Return (x, y) of the center of cell containing provided text 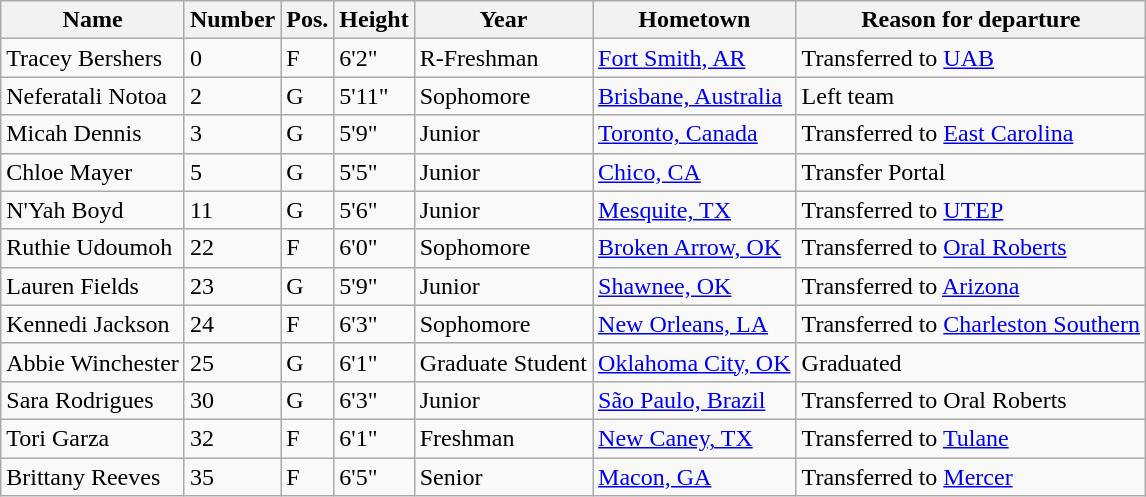
New Caney, TX (694, 438)
Ruthie Udoumoh (93, 248)
32 (232, 438)
São Paulo, Brazil (694, 400)
5'11" (374, 96)
Kennedi Jackson (93, 324)
Transferred to Arizona (970, 286)
Tori Garza (93, 438)
23 (232, 286)
Graduate Student (503, 362)
Pos. (308, 20)
Tracey Bershers (93, 58)
25 (232, 362)
Toronto, Canada (694, 134)
5'6" (374, 210)
Neferatali Notoa (93, 96)
Lauren Fields (93, 286)
3 (232, 134)
Chico, CA (694, 172)
Year (503, 20)
Hometown (694, 20)
6'2" (374, 58)
Transferred to Mercer (970, 477)
Macon, GA (694, 477)
Name (93, 20)
Senior (503, 477)
0 (232, 58)
2 (232, 96)
Broken Arrow, OK (694, 248)
Sara Rodrigues (93, 400)
New Orleans, LA (694, 324)
Chloe Mayer (93, 172)
5 (232, 172)
Left team (970, 96)
6'0" (374, 248)
Transferred to Charleston Southern (970, 324)
Freshman (503, 438)
Reason for departure (970, 20)
Height (374, 20)
6'5" (374, 477)
Graduated (970, 362)
Number (232, 20)
11 (232, 210)
Abbie Winchester (93, 362)
Brisbane, Australia (694, 96)
Fort Smith, AR (694, 58)
5'5" (374, 172)
22 (232, 248)
Shawnee, OK (694, 286)
Transferred to UTEP (970, 210)
Transferred to UAB (970, 58)
24 (232, 324)
Transferred to Tulane (970, 438)
Transfer Portal (970, 172)
Transferred to East Carolina (970, 134)
R-Freshman (503, 58)
Mesquite, TX (694, 210)
35 (232, 477)
Micah Dennis (93, 134)
30 (232, 400)
N'Yah Boyd (93, 210)
Oklahoma City, OK (694, 362)
Brittany Reeves (93, 477)
